Identify which cell holds the provided text, then report its [X, Y] central coordinate. 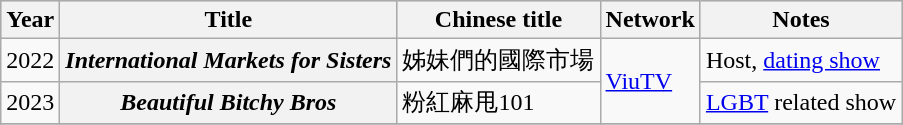
ViuTV [650, 82]
LGBT related show [800, 102]
International Markets for Sisters [228, 60]
姊妹們的國際市場 [498, 60]
2022 [30, 60]
Title [228, 20]
Year [30, 20]
Notes [800, 20]
Network [650, 20]
Chinese title [498, 20]
2023 [30, 102]
Host, dating show [800, 60]
粉紅麻甩101 [498, 102]
Beautiful Bitchy Bros [228, 102]
